Scan for the cell matching the given text and deliver its (X, Y) coordinate at center. 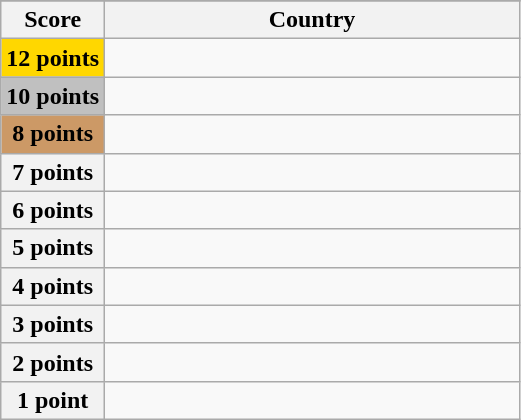
2 points (53, 362)
6 points (53, 210)
Score (53, 20)
10 points (53, 96)
5 points (53, 248)
4 points (53, 286)
7 points (53, 172)
8 points (53, 134)
Country (312, 20)
3 points (53, 324)
1 point (53, 400)
12 points (53, 58)
